Identify which cell holds the provided text, then report its (X, Y) central coordinate. 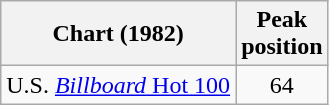
Chart (1982) (118, 34)
Peakposition (282, 34)
64 (282, 85)
U.S. Billboard Hot 100 (118, 85)
